Determine the (X, Y) coordinate at the center of the cell enclosing the given text.  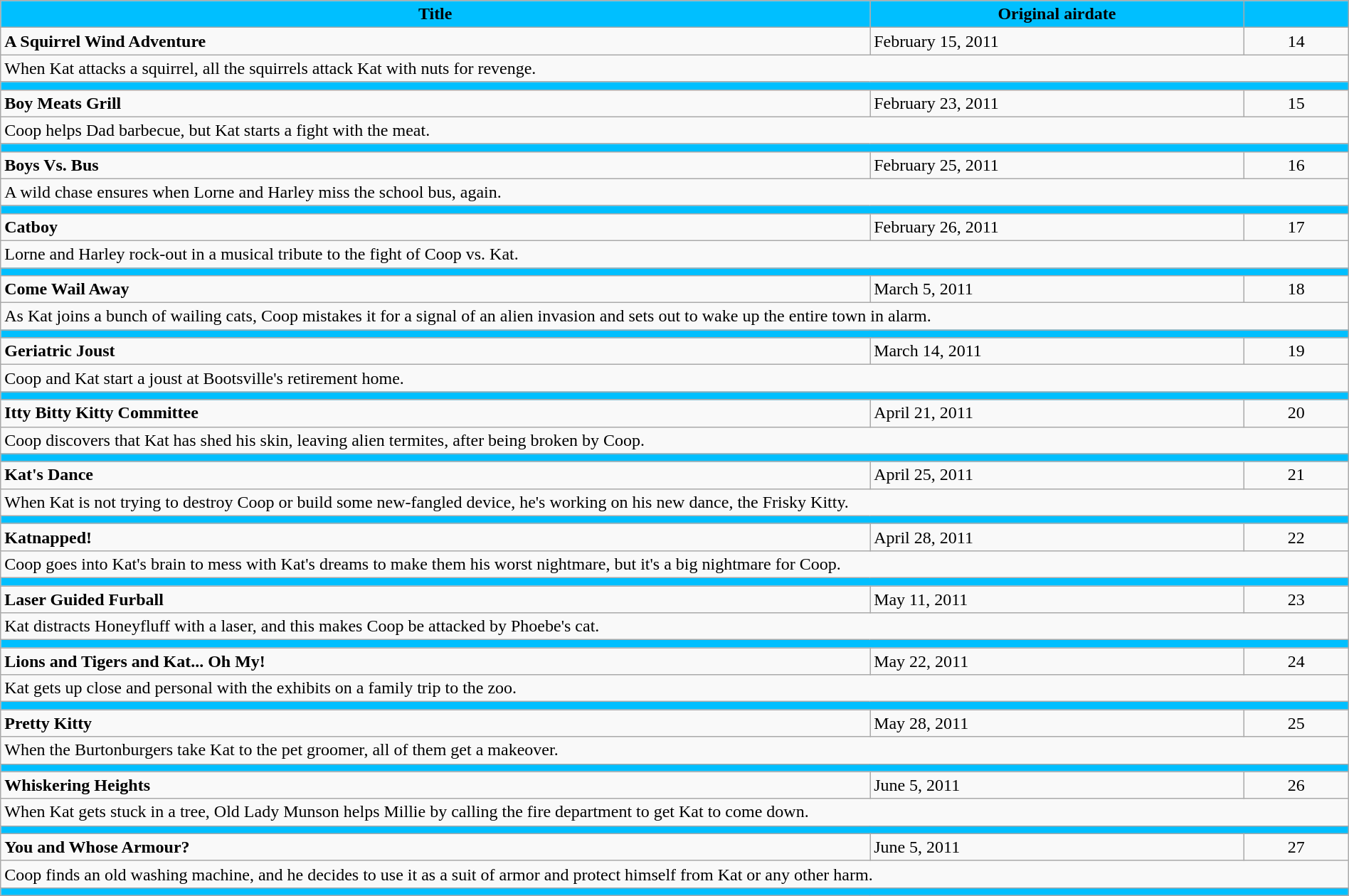
Boy Meats Grill (435, 103)
15 (1296, 103)
Itty Bitty Kitty Committee (435, 413)
Laser Guided Furball (435, 599)
May 11, 2011 (1057, 599)
16 (1296, 165)
26 (1296, 785)
Katnapped! (435, 537)
22 (1296, 537)
When Kat gets stuck in a tree, Old Lady Munson helps Millie by calling the fire department to get Kat to come down. (674, 812)
Title (435, 14)
A wild chase ensures when Lorne and Harley miss the school bus, again. (674, 192)
May 22, 2011 (1057, 661)
April 28, 2011 (1057, 537)
21 (1296, 475)
Come Wail Away (435, 289)
May 28, 2011 (1057, 723)
Kat distracts Honeyfluff with a laser, and this makes Coop be attacked by Phoebe's cat. (674, 626)
Lorne and Harley rock-out in a musical tribute to the fight of Coop vs. Kat. (674, 254)
14 (1296, 41)
Coop goes into Kat's brain to mess with Kat's dreams to make them his worst nightmare, but it's a big nightmare for Coop. (674, 564)
20 (1296, 413)
Coop discovers that Kat has shed his skin, leaving alien termites, after being broken by Coop. (674, 440)
When Kat is not trying to destroy Coop or build some new-fangled device, he's working on his new dance, the Frisky Kitty. (674, 502)
Lions and Tigers and Kat... Oh My! (435, 661)
February 26, 2011 (1057, 227)
Coop helps Dad barbecue, but Kat starts a fight with the meat. (674, 130)
Coop and Kat start a joust at Bootsville's retirement home. (674, 378)
Whiskering Heights (435, 785)
April 25, 2011 (1057, 475)
You and Whose Armour? (435, 847)
February 25, 2011 (1057, 165)
A Squirrel Wind Adventure (435, 41)
April 21, 2011 (1057, 413)
Pretty Kitty (435, 723)
23 (1296, 599)
Coop finds an old washing machine, and he decides to use it as a suit of armor and protect himself from Kat or any other harm. (674, 874)
19 (1296, 351)
March 14, 2011 (1057, 351)
25 (1296, 723)
Kat gets up close and personal with the exhibits on a family trip to the zoo. (674, 688)
Boys Vs. Bus (435, 165)
Geriatric Joust (435, 351)
February 15, 2011 (1057, 41)
When Kat attacks a squirrel, all the squirrels attack Kat with nuts for revenge. (674, 68)
February 23, 2011 (1057, 103)
When the Burtonburgers take Kat to the pet groomer, all of them get a makeover. (674, 750)
Catboy (435, 227)
As Kat joins a bunch of wailing cats, Coop mistakes it for a signal of an alien invasion and sets out to wake up the entire town in alarm. (674, 316)
27 (1296, 847)
March 5, 2011 (1057, 289)
17 (1296, 227)
24 (1296, 661)
18 (1296, 289)
Kat's Dance (435, 475)
Original airdate (1057, 14)
